Provide the (x, y) coordinate of the cell's center where the given text is located.  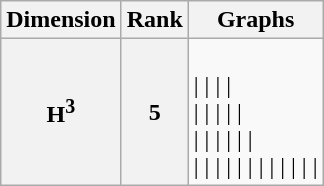
Graphs (256, 20)
5 (154, 112)
Rank (154, 20)
| | | | | | | | | | | | | | | | | | | | | | | | | | | (256, 112)
H3 (61, 112)
Dimension (61, 20)
